Identify which cell holds the provided text, then report its [x, y] central coordinate. 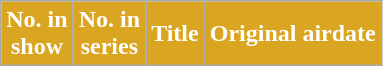
No. in series [109, 34]
No. in show [37, 34]
Title [176, 34]
Original airdate [292, 34]
